Return [x, y] of the center of cell containing provided text 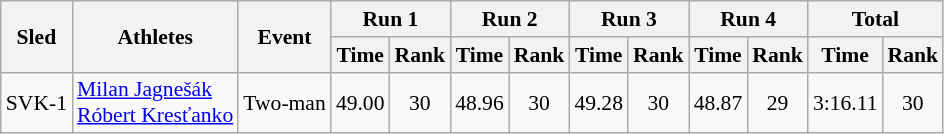
SVK-1 [36, 102]
Athletes [155, 36]
Run 3 [628, 19]
48.87 [718, 102]
Milan JagnešákRóbert Kresťanko [155, 102]
Run 4 [748, 19]
Two-man [284, 102]
Run 1 [390, 19]
49.00 [360, 102]
Run 2 [510, 19]
Sled [36, 36]
Event [284, 36]
29 [778, 102]
48.96 [480, 102]
Total [876, 19]
3:16.11 [846, 102]
49.28 [598, 102]
